Identify which cell holds the provided text, then report its [x, y] central coordinate. 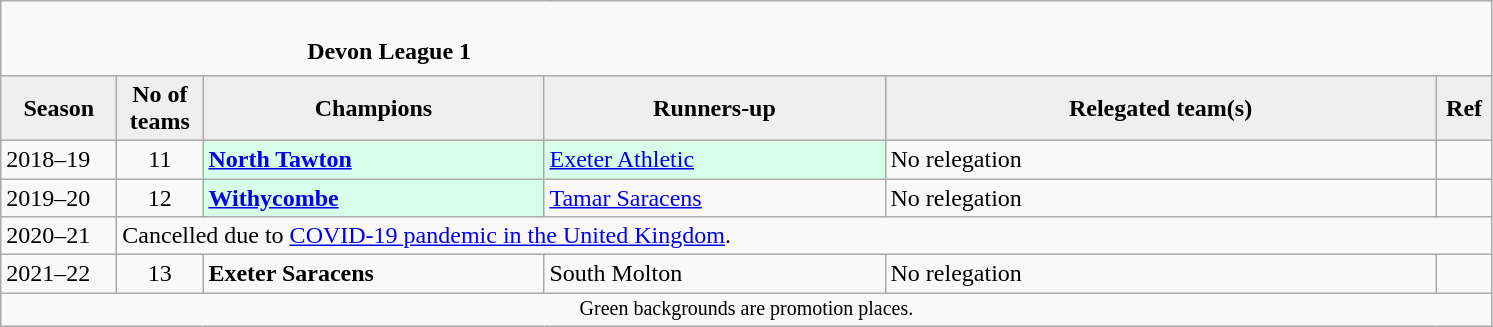
Ref [1464, 108]
Exeter Athletic [714, 159]
Exeter Saracens [374, 274]
Cancelled due to COVID-19 pandemic in the United Kingdom. [804, 236]
12 [160, 197]
2020–21 [59, 236]
Tamar Saracens [714, 197]
2018–19 [59, 159]
South Molton [714, 274]
Champions [374, 108]
Season [59, 108]
2019–20 [59, 197]
North Tawton [374, 159]
2021–22 [59, 274]
Runners-up [714, 108]
Withycombe [374, 197]
11 [160, 159]
Relegated team(s) [1160, 108]
No of teams [160, 108]
Green backgrounds are promotion places. [746, 310]
13 [160, 274]
